Output the (X, Y) coordinate of the center of the cell containing the given text.  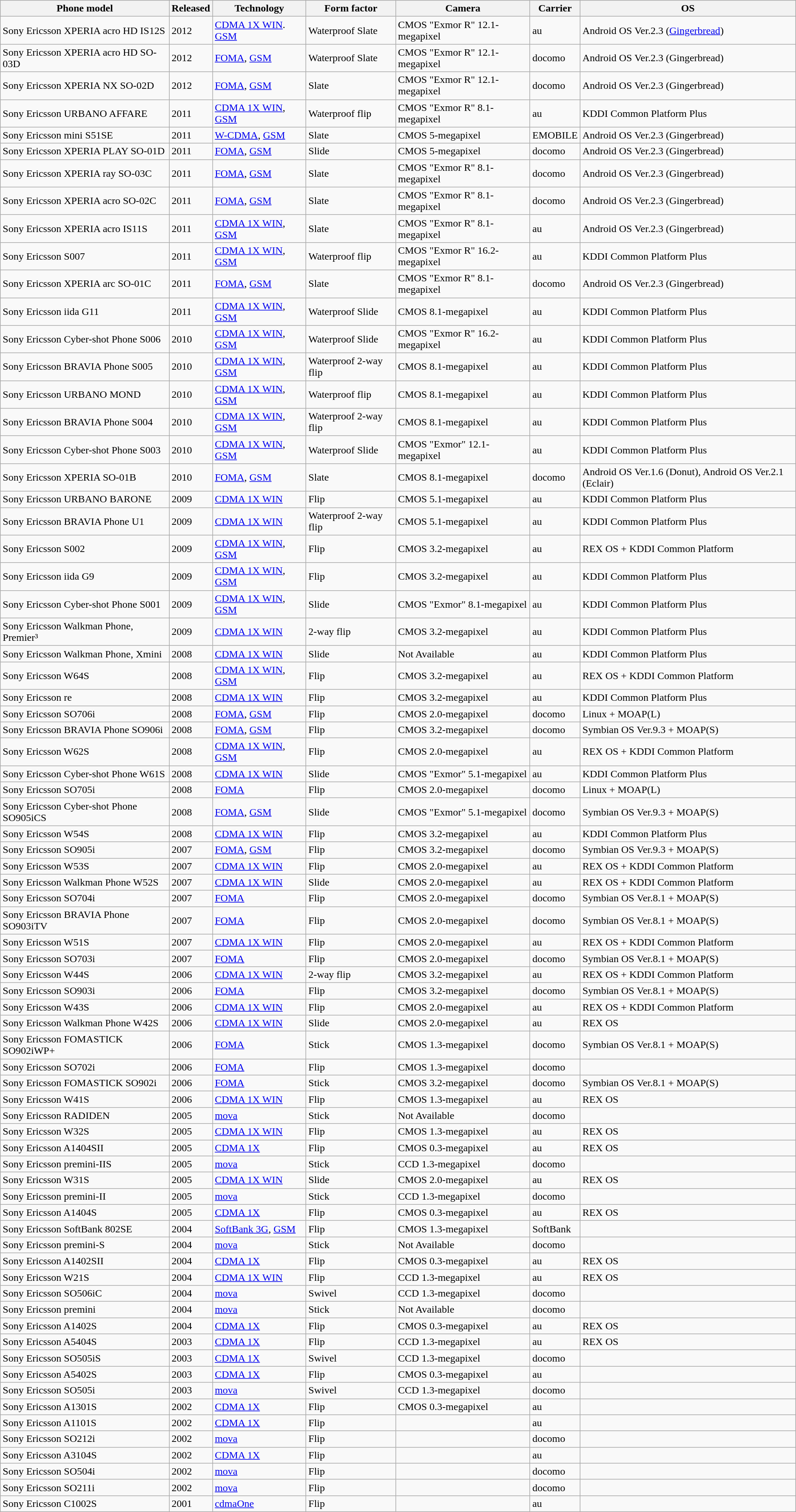
Sony Ericsson Cyber-shot Phone S001 (85, 604)
Sony Ericsson W31S (85, 1180)
Sony Ericsson SO903i (85, 991)
Sony Ericsson SO505i (85, 1390)
CDMA 1X WIN. GSM (259, 31)
Android OS Ver.1.6 (Donut), Android OS Ver.2.1 (Eclair) (688, 478)
Sony Ericsson C1002S (85, 1504)
Sony Ericsson URBANO MOND (85, 394)
Form factor (351, 8)
Sony Ericsson W21S (85, 1277)
Sony Ericsson Cyber-shot Phone SO905iCS (85, 812)
Sony Ericsson Walkman Phone, Xmini (85, 654)
Sony Ericsson W32S (85, 1132)
CMOS "Exmor" 12.1-megapixel (463, 450)
Sony Ericsson mini S51SE (85, 135)
Sony Ericsson XPERIA acro SO-02C (85, 201)
Sony Ericsson re (85, 697)
Sony Ericsson iida G9 (85, 576)
Sony Ericsson XPERIA arc SO-01C (85, 284)
Sony Ericsson premini (85, 1310)
Sony Ericsson W64S (85, 676)
Technology (259, 8)
Sony Ericsson SO505iS (85, 1358)
Sony Ericsson XPERIA NX SO-02D (85, 86)
Sony Ericsson Cyber-shot Phone W61S (85, 774)
Sony Ericsson FOMASTICK SO902iWP+ (85, 1045)
Sony Ericsson W54S (85, 834)
Sony Ericsson S007 (85, 256)
Sony Ericsson W51S (85, 942)
Sony Ericsson premini-IIS (85, 1164)
Carrier (555, 8)
Sony Ericsson W43S (85, 1007)
CMOS "Exmor" 8.1-megapixel (463, 604)
Released (191, 8)
Sony Ericsson XPERIA PLAY SO-01D (85, 151)
Sony Ericsson A1101S (85, 1423)
cdmaOne (259, 1504)
Sony Ericsson Walkman Phone W42S (85, 1023)
SoftBank 3G, GSM (259, 1229)
Sony Ericsson W44S (85, 974)
Sony Ericsson SO705i (85, 790)
Sony Ericsson Walkman Phone, Premier³ (85, 631)
Sony Ericsson iida G11 (85, 311)
Sony Ericsson BRAVIA Phone S004 (85, 422)
Sony Ericsson A1404S (85, 1212)
Sony Ericsson A3104S (85, 1455)
Sony Ericsson FOMASTICK SO902i (85, 1083)
EMOBILE (555, 135)
SoftBank (555, 1229)
Sony Ericsson Cyber-shot Phone S003 (85, 450)
Sony Ericsson BRAVIA Phone S005 (85, 367)
Sony Ericsson XPERIA ray SO-03C (85, 173)
Sony Ericsson XPERIA SO-01B (85, 478)
Sony Ericsson BRAVIA Phone SO906i (85, 730)
Sony Ericsson A1404SII (85, 1148)
Sony Ericsson SO212i (85, 1439)
Sony Ericsson W62S (85, 752)
Sony Ericsson SO504i (85, 1471)
Sony Ericsson SoftBank 802SE (85, 1229)
Phone model (85, 8)
Sony Ericsson S002 (85, 549)
Sony Ericsson premini-II (85, 1196)
Sony Ericsson Cyber-shot Phone S006 (85, 339)
Sony Ericsson SO211i (85, 1487)
Sony Ericsson BRAVIA Phone U1 (85, 521)
W-CDMA, GSM (259, 135)
Sony Ericsson SO703i (85, 958)
Sony Ericsson URBANO AFFARE (85, 113)
Sony Ericsson W41S (85, 1099)
Sony Ericsson Walkman Phone W52S (85, 882)
Sony Ericsson XPERIA acro IS11S (85, 229)
Sony Ericsson A5402S (85, 1374)
Sony Ericsson A5404S (85, 1342)
Sony Ericsson W53S (85, 866)
2001 (191, 1504)
OS (688, 8)
Sony Ericsson RADIDEN (85, 1116)
Sony Ericsson premini-S (85, 1245)
Sony Ericsson A1402SII (85, 1261)
Sony Ericsson SO704i (85, 898)
Sony Ericsson SO506iC (85, 1294)
Sony Ericsson A1301S (85, 1407)
Sony Ericsson A1402S (85, 1326)
Sony Ericsson XPERIA acro HD SO-03D (85, 58)
Sony Ericsson SO706i (85, 714)
Sony Ericsson URBANO BARONE (85, 499)
Camera (463, 8)
Sony Ericsson BRAVIA Phone SO903iTV (85, 920)
Sony Ericsson SO702i (85, 1067)
Sony Ericsson XPERIA acro HD IS12S (85, 31)
Sony Ericsson SO905i (85, 850)
